From the cell containing the given text, extract its center point as (X, Y) coordinate. 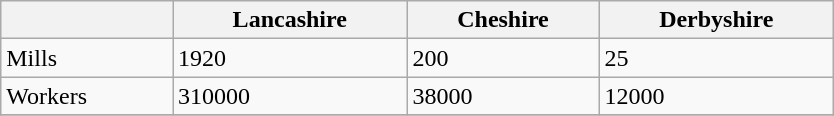
1920 (289, 58)
310000 (289, 96)
Workers (87, 96)
200 (503, 58)
Mills (87, 58)
Cheshire (503, 20)
12000 (716, 96)
Derbyshire (716, 20)
38000 (503, 96)
Lancashire (289, 20)
25 (716, 58)
